For the text-containing cell, return its midpoint in (X, Y) coordinate format. 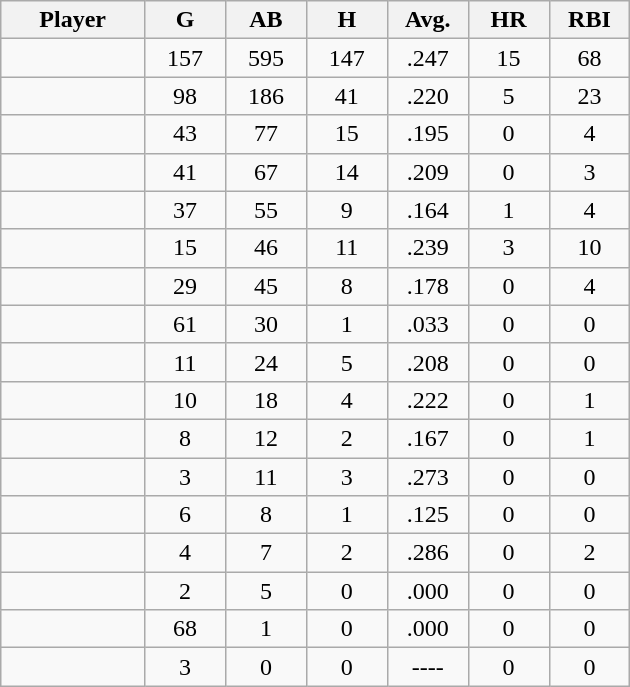
14 (346, 172)
43 (186, 134)
18 (266, 400)
186 (266, 96)
.033 (428, 324)
.220 (428, 96)
.178 (428, 286)
24 (266, 362)
.195 (428, 134)
.209 (428, 172)
.167 (428, 438)
.286 (428, 553)
.222 (428, 400)
9 (346, 210)
RBI (590, 20)
157 (186, 58)
Player (73, 20)
147 (346, 58)
55 (266, 210)
12 (266, 438)
29 (186, 286)
.239 (428, 248)
61 (186, 324)
67 (266, 172)
.247 (428, 58)
AB (266, 20)
G (186, 20)
.164 (428, 210)
---- (428, 667)
H (346, 20)
37 (186, 210)
30 (266, 324)
77 (266, 134)
6 (186, 515)
HR (508, 20)
7 (266, 553)
.125 (428, 515)
.208 (428, 362)
98 (186, 96)
Avg. (428, 20)
595 (266, 58)
.273 (428, 477)
45 (266, 286)
46 (266, 248)
23 (590, 96)
